For the text-containing cell, return its midpoint in [x, y] coordinate format. 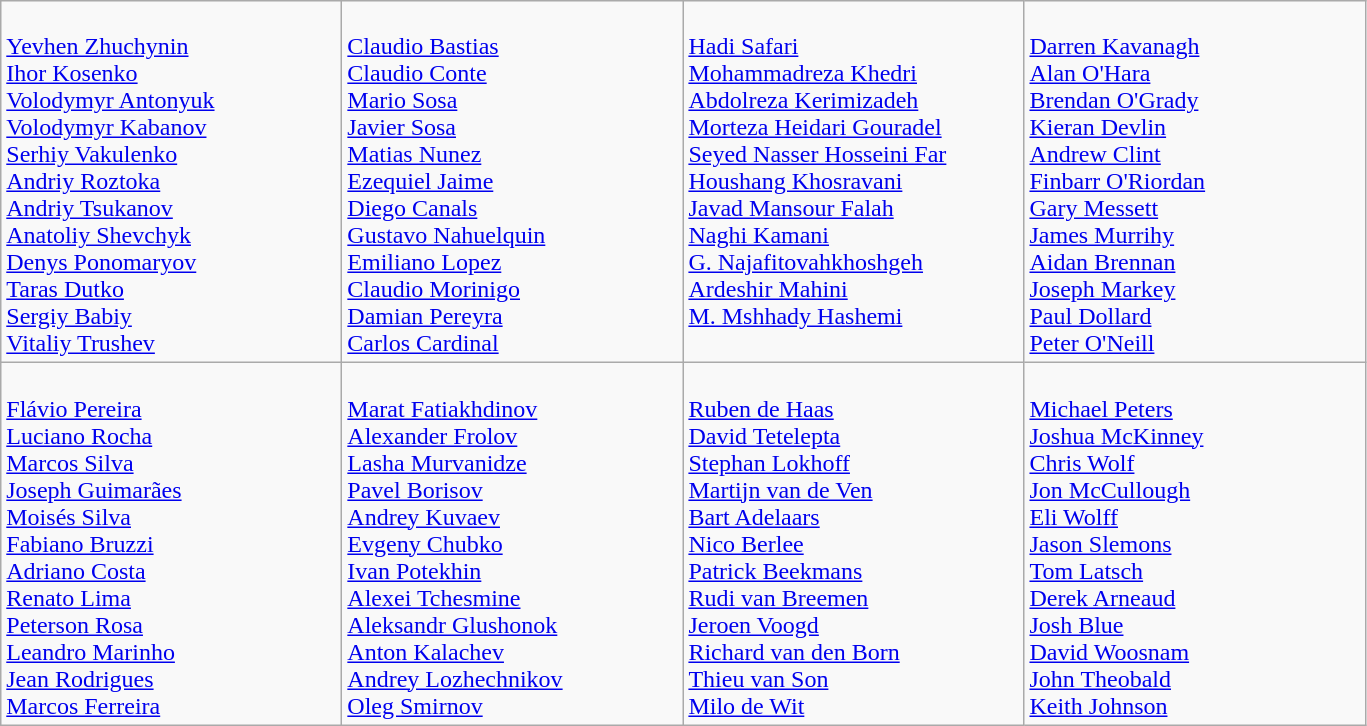
Michael PetersJoshua McKinneyChris WolfJon McCulloughEli WolffJason SlemonsTom LatschDerek ArneaudJosh BlueDavid WoosnamJohn TheobaldKeith Johnson [1194, 544]
